Capture the cell that displays the provided text and extract its (X, Y) central coordinate. 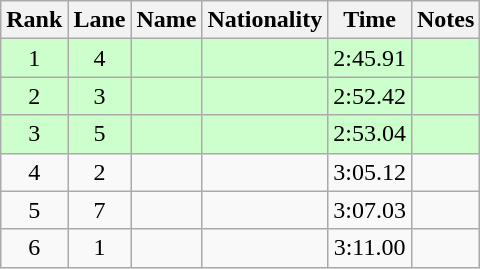
2:53.04 (370, 134)
Name (166, 20)
Time (370, 20)
Rank (34, 20)
7 (100, 210)
3:07.03 (370, 210)
Notes (445, 20)
3:11.00 (370, 248)
2:45.91 (370, 58)
Lane (100, 20)
Nationality (265, 20)
2:52.42 (370, 96)
3:05.12 (370, 172)
6 (34, 248)
